Identify which cell holds the provided text, then report its (x, y) central coordinate. 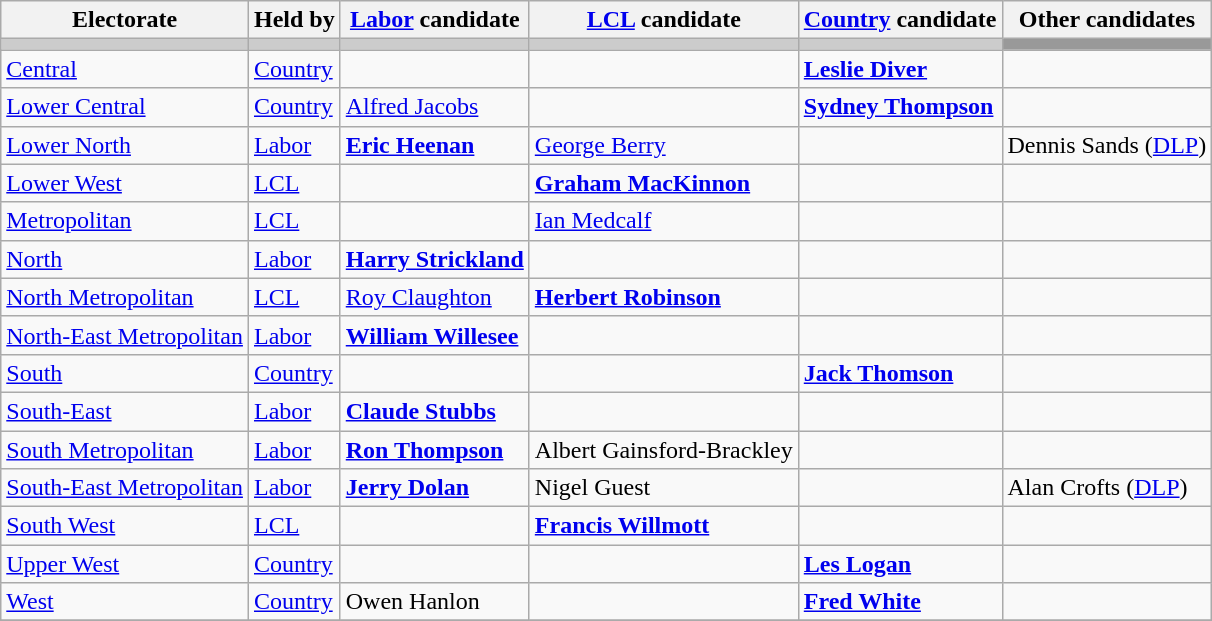
Herbert Robinson (664, 297)
Labor candidate (434, 20)
LCL candidate (664, 20)
Graham MacKinnon (664, 183)
George Berry (664, 145)
Country candidate (900, 20)
Fred White (900, 602)
Alfred Jacobs (434, 107)
North Metropolitan (125, 297)
West (125, 602)
Dennis Sands (DLP) (1107, 145)
Albert Gainsford-Brackley (664, 449)
Ian Medcalf (664, 221)
Lower Central (125, 107)
Other candidates (1107, 20)
Lower North (125, 145)
North-East Metropolitan (125, 335)
Sydney Thompson (900, 107)
Metropolitan (125, 221)
South West (125, 526)
Ron Thompson (434, 449)
William Willesee (434, 335)
Eric Heenan (434, 145)
North (125, 259)
Held by (294, 20)
South-East Metropolitan (125, 488)
Harry Strickland (434, 259)
Lower West (125, 183)
Central (125, 69)
Roy Claughton (434, 297)
Les Logan (900, 564)
Jerry Dolan (434, 488)
Nigel Guest (664, 488)
Jack Thomson (900, 373)
Francis Willmott (664, 526)
Electorate (125, 20)
Alan Crofts (DLP) (1107, 488)
Leslie Diver (900, 69)
Upper West (125, 564)
South-East (125, 411)
Owen Hanlon (434, 602)
South (125, 373)
South Metropolitan (125, 449)
Claude Stubbs (434, 411)
